Provide the [x, y] coordinate of the cell's center where the given text is located.  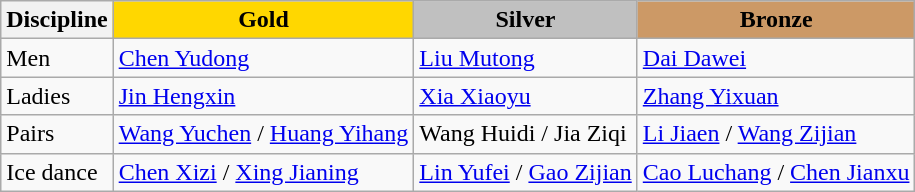
Pairs [57, 134]
Chen Yudong [264, 58]
Silver [526, 20]
Li Jiaen / Wang Zijian [776, 134]
Xia Xiaoyu [526, 96]
Liu Mutong [526, 58]
Chen Xizi / Xing Jianing [264, 172]
Bronze [776, 20]
Wang Yuchen / Huang Yihang [264, 134]
Ladies [57, 96]
Zhang Yixuan [776, 96]
Men [57, 58]
Lin Yufei / Gao Zijian [526, 172]
Wang Huidi / Jia Ziqi [526, 134]
Dai Dawei [776, 58]
Jin Hengxin [264, 96]
Gold [264, 20]
Discipline [57, 20]
Ice dance [57, 172]
Cao Luchang / Chen Jianxu [776, 172]
